Provide the [x, y] coordinate of the cell's center where the given text is located.  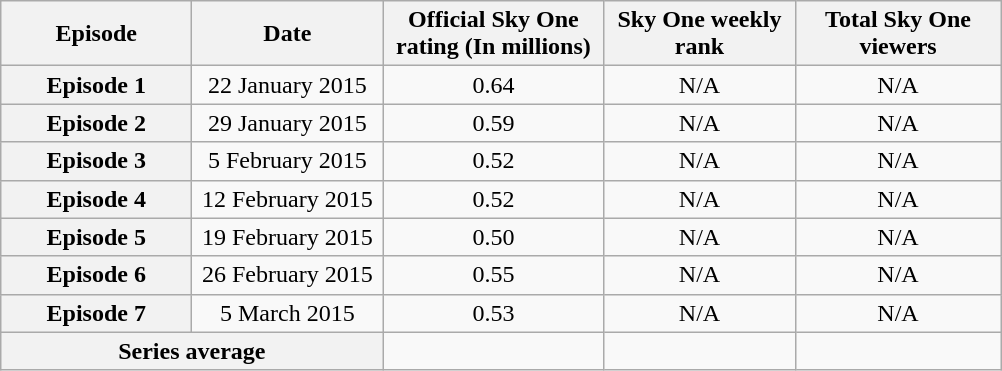
12 February 2015 [288, 199]
Episode [96, 34]
Episode 4 [96, 199]
Total Sky One viewers [898, 34]
Episode 7 [96, 313]
5 March 2015 [288, 313]
22 January 2015 [288, 85]
Date [288, 34]
0.50 [494, 237]
Episode 5 [96, 237]
Sky One weekly rank [700, 34]
19 February 2015 [288, 237]
29 January 2015 [288, 123]
Episode 2 [96, 123]
Episode 1 [96, 85]
Episode 6 [96, 275]
0.55 [494, 275]
Series average [192, 351]
Episode 3 [96, 161]
0.64 [494, 85]
0.53 [494, 313]
0.59 [494, 123]
5 February 2015 [288, 161]
26 February 2015 [288, 275]
Official Sky One rating (In millions) [494, 34]
